Provide the (X, Y) coordinate of the cell's center where the given text is located.  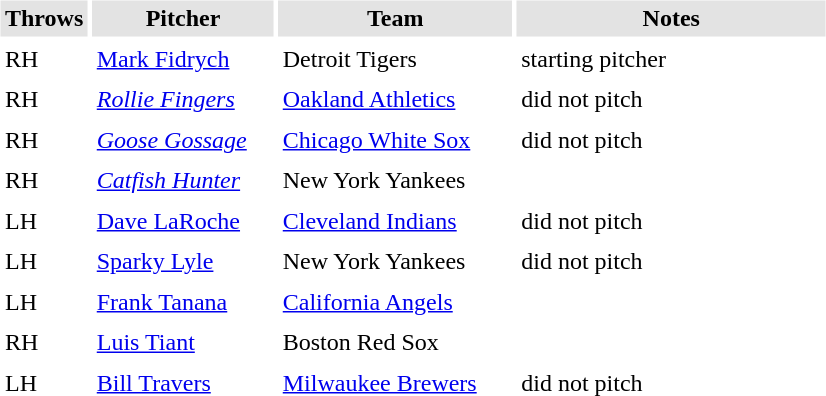
Goose Gossage (183, 140)
Catfish Hunter (183, 180)
starting pitcher (672, 59)
Sparky Lyle (183, 262)
Luis Tiant (183, 342)
Oakland Athletics (395, 100)
Pitcher (183, 18)
Boston Red Sox (395, 342)
Rollie Fingers (183, 100)
Dave LaRoche (183, 221)
Throws (44, 18)
Detroit Tigers (395, 59)
Chicago White Sox (395, 140)
Mark Fidrych (183, 59)
Team (395, 18)
Frank Tanana (183, 302)
Notes (672, 18)
California Angels (395, 302)
Cleveland Indians (395, 221)
